Find where the given text appears and provide that cell's center as [x, y] coordinate. 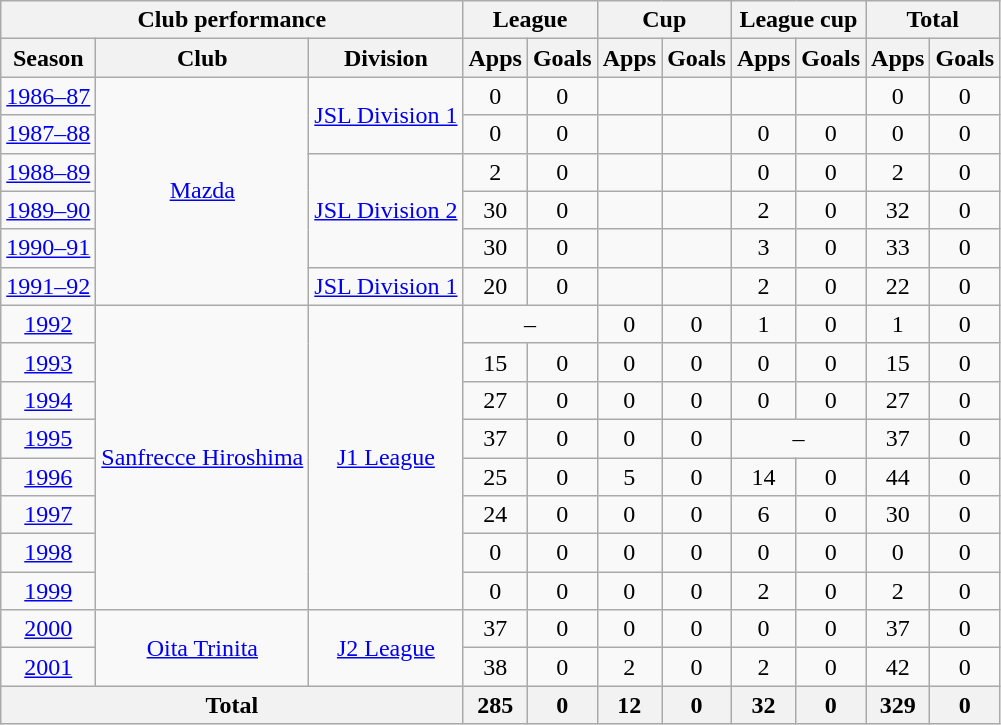
1996 [48, 477]
5 [629, 477]
42 [898, 667]
24 [495, 515]
1986–87 [48, 96]
Oita Trinita [202, 648]
Club [202, 58]
1995 [48, 438]
1993 [48, 362]
Sanfrecce Hiroshima [202, 457]
1990–91 [48, 248]
JSL Division 2 [386, 210]
1999 [48, 591]
1989–90 [48, 210]
1991–92 [48, 286]
J1 League [386, 457]
3 [763, 248]
League cup [798, 20]
Mazda [202, 191]
44 [898, 477]
1992 [48, 324]
22 [898, 286]
12 [629, 705]
2001 [48, 667]
25 [495, 477]
1998 [48, 553]
33 [898, 248]
Division [386, 58]
Club performance [232, 20]
League [530, 20]
285 [495, 705]
1988–89 [48, 172]
14 [763, 477]
1994 [48, 400]
1997 [48, 515]
1987–88 [48, 134]
Season [48, 58]
20 [495, 286]
6 [763, 515]
J2 League [386, 648]
38 [495, 667]
329 [898, 705]
2000 [48, 629]
Cup [664, 20]
